Return [x, y] of the center of cell containing provided text 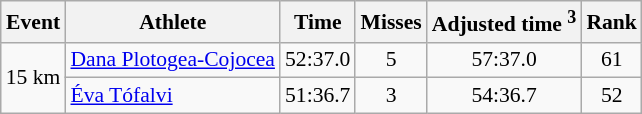
15 km [34, 78]
Athlete [172, 22]
51:36.7 [318, 96]
Time [318, 22]
52:37.0 [318, 60]
61 [612, 60]
Adjusted time 3 [504, 22]
Éva Tófalvi [172, 96]
Event [34, 22]
54:36.7 [504, 96]
Misses [390, 22]
57:37.0 [504, 60]
5 [390, 60]
3 [390, 96]
Rank [612, 22]
Dana Plotogea-Cojocea [172, 60]
52 [612, 96]
